Return [X, Y] of the center of cell containing provided text 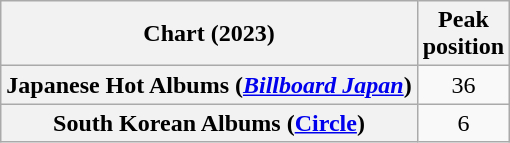
Japanese Hot Albums (Billboard Japan) [209, 85]
6 [463, 123]
Chart (2023) [209, 34]
South Korean Albums (Circle) [209, 123]
36 [463, 85]
Peakposition [463, 34]
